For the text-containing cell, return its midpoint in (x, y) coordinate format. 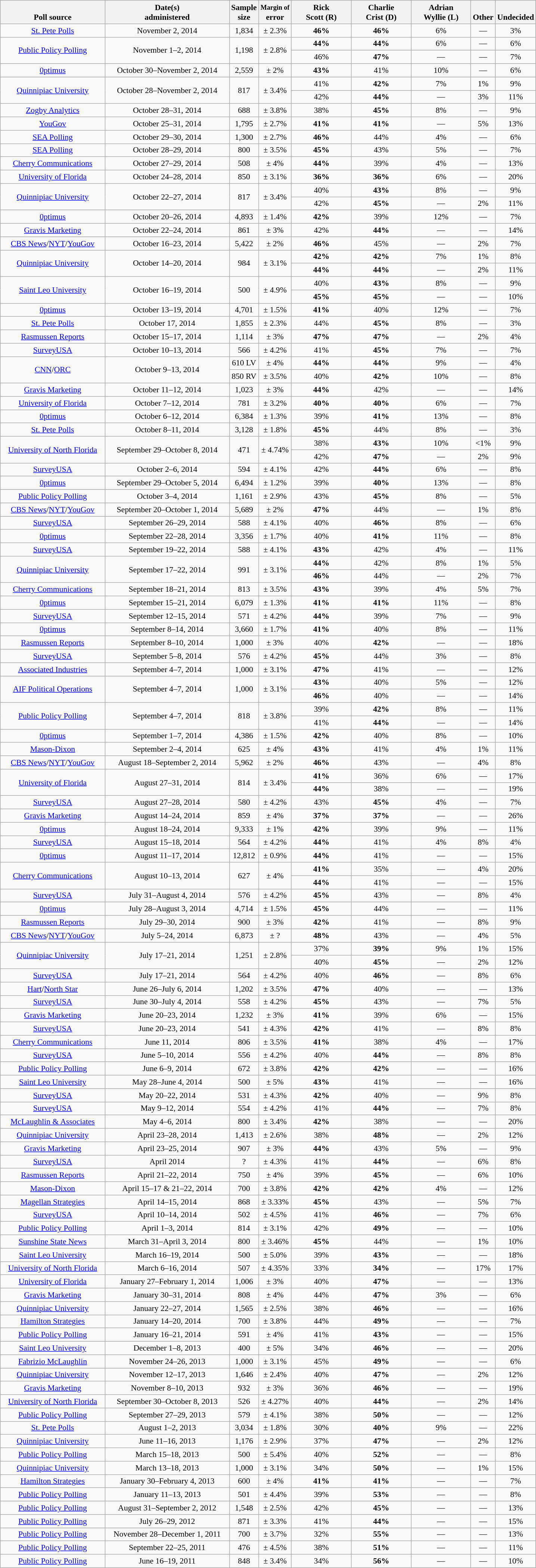
1,413 (244, 1135)
672 (244, 1069)
Hart/North Star (53, 989)
? (244, 1162)
August 14–24, 2014 (167, 816)
33% (321, 1268)
October 14–20, 2014 (167, 263)
September 5–8, 2014 (167, 656)
806 (244, 1042)
781 (244, 403)
541 (244, 1029)
554 (244, 1108)
June 16–19, 2011 (167, 1561)
± 5.4% (275, 1455)
October 9–13, 2014 (167, 370)
Margin oferror (275, 12)
September 15–21, 2014 (167, 603)
November 1–2, 2014 (167, 50)
508 (244, 164)
AdrianWyllie (L) (441, 12)
January 16–21, 2014 (167, 1335)
September 1–7, 2014 (167, 736)
556 (244, 1055)
<1% (483, 443)
AIF Political Operations (53, 689)
907 (244, 1148)
April 10–14, 2014 (167, 1215)
June 30–July 4, 2014 (167, 1002)
March 15–18, 2013 (167, 1455)
April 23–25, 2014 (167, 1148)
1,795 (244, 124)
Fabrizio McLaughlin (53, 1361)
October 22–27, 2014 (167, 197)
October 28–31, 2014 (167, 111)
November 8–10, 2013 (167, 1388)
July 28–August 3, 2014 (167, 909)
December 1–8, 2013 (167, 1348)
July 31–August 4, 2014 (167, 896)
January 27–February 1, 2014 (167, 1282)
1,114 (244, 337)
April 15–17 & 21–22, 2014 (167, 1188)
November 12–17, 2013 (167, 1375)
26% (515, 816)
± 1.2% (275, 483)
October 7–12, 2014 (167, 403)
1,198 (244, 50)
August 10–13, 2014 (167, 876)
531 (244, 1095)
± 3.7% (275, 1534)
52% (381, 1455)
848 (244, 1561)
591 (244, 1335)
July 29–30, 2014 (167, 922)
April 2014 (167, 1162)
June 11, 2014 (167, 1042)
625 (244, 749)
± 2.6% (275, 1135)
571 (244, 616)
August 27–28, 2014 (167, 802)
1,565 (244, 1308)
526 (244, 1401)
September 29–October 8, 2014 (167, 450)
3,356 (244, 536)
September 19–22, 2014 (167, 550)
October 20–26, 2014 (167, 217)
1,834 (244, 31)
1,251 (244, 956)
October 8–11, 2014 (167, 430)
March 31–April 3, 2014 (167, 1242)
4,893 (244, 217)
August 27–31, 2014 (167, 782)
June 5–10, 2014 (167, 1055)
January 22–27, 2014 (167, 1308)
March 16–19, 2014 (167, 1255)
October 16–23, 2014 (167, 244)
991 (244, 569)
501 (244, 1495)
August 15–18, 2014 (167, 842)
30% (321, 1428)
YouGov (53, 124)
1,023 (244, 390)
October 13–19, 2014 (167, 310)
± 3.46% (275, 1242)
October 24–28, 2014 (167, 177)
± 1.4% (275, 217)
July 5–24, 2014 (167, 935)
400 (244, 1348)
RickScott (R) (321, 12)
August 31–September 2, 2012 (167, 1508)
Sunshine State News (53, 1242)
1,161 (244, 497)
± 4.27% (275, 1401)
± ? (275, 935)
October 15–17, 2014 (167, 337)
September 29–October 5, 2014 (167, 483)
1,202 (244, 989)
October 30–November 2, 2014 (167, 71)
600 (244, 1481)
April 1–3, 2014 (167, 1228)
May 9–12, 2014 (167, 1108)
1,232 (244, 1015)
± 4.35% (275, 1268)
September 30–October 8, 2013 (167, 1401)
October 17, 2014 (167, 324)
September 22–28, 2014 (167, 536)
January 11–13, 2013 (167, 1495)
984 (244, 263)
859 (244, 816)
55% (381, 1534)
September 20–October 1, 2014 (167, 510)
932 (244, 1388)
April 21–22, 2014 (167, 1175)
April 23–28, 2014 (167, 1135)
610 LV (244, 363)
22% (515, 1428)
± 4.9% (275, 290)
August 1–2, 2013 (167, 1428)
1,855 (244, 324)
September 26–29, 2014 (167, 523)
McLaughlin & Associates (53, 1122)
November 2, 2014 (167, 31)
May 28–June 4, 2014 (167, 1082)
507 (244, 1268)
± 0.9% (275, 856)
± 1% (275, 829)
July 26–29, 2012 (167, 1521)
3,034 (244, 1428)
818 (244, 716)
January 30–31, 2014 (167, 1295)
56% (381, 1561)
558 (244, 1002)
6,384 (244, 417)
September 12–15, 2014 (167, 616)
June 6–9, 2014 (167, 1069)
October 28–29, 2014 (167, 150)
Poll source (53, 12)
Samplesize (244, 12)
± 4.74% (275, 450)
12,812 (244, 856)
3,660 (244, 630)
± 3.33% (275, 1202)
± 3.2% (275, 403)
January 30–February 4, 2013 (167, 1481)
53% (381, 1495)
5,422 (244, 244)
August 18–September 2, 2014 (167, 763)
Undecided (515, 12)
580 (244, 802)
June 26–July 6, 2014 (167, 989)
868 (244, 1202)
Date(s)administered (167, 12)
± 2.4% (275, 1375)
1,006 (244, 1282)
January 14–20, 2014 (167, 1321)
June 11–16, 2013 (167, 1441)
471 (244, 450)
October 10–13, 2014 (167, 350)
1,548 (244, 1508)
August 11–17, 2014 (167, 856)
627 (244, 876)
808 (244, 1295)
4,714 (244, 909)
6,873 (244, 935)
± 3.3% (275, 1521)
October 6–12, 2014 (167, 417)
566 (244, 350)
September 22–25, 2011 (167, 1548)
813 (244, 590)
579 (244, 1415)
51% (381, 1548)
Zogby Analytics (53, 111)
3,128 (244, 430)
CharlieCrist (D) (381, 12)
October 27–29, 2014 (167, 164)
September 8–10, 2014 (167, 643)
871 (244, 1521)
6,494 (244, 483)
1,176 (244, 1441)
October 28–November 2, 2014 (167, 90)
1,646 (244, 1375)
Magellan Strategies (53, 1202)
September 17–22, 2014 (167, 569)
Associated Industries (53, 669)
861 (244, 230)
September 27–29, 2013 (167, 1415)
850 RV (244, 377)
900 (244, 922)
November 28–December 1, 2011 (167, 1534)
May 4–6, 2014 (167, 1122)
October 25–31, 2014 (167, 124)
November 24–26, 2013 (167, 1361)
4,701 (244, 310)
5,689 (244, 510)
4,386 (244, 736)
April 14–15, 2014 (167, 1202)
2,559 (244, 71)
502 (244, 1215)
1,300 (244, 137)
October 2–6, 2014 (167, 470)
476 (244, 1548)
CNN/ORC (53, 370)
May 20–22, 2014 (167, 1095)
October 3–4, 2014 (167, 497)
32% (321, 1534)
August 18–24, 2014 (167, 829)
6,079 (244, 603)
October 16–19, 2014 (167, 290)
594 (244, 470)
September 2–4, 2014 (167, 749)
September 8–14, 2014 (167, 630)
5,962 (244, 763)
October 29–30, 2014 (167, 137)
35% (381, 869)
March 13–18, 2013 (167, 1468)
September 18–21, 2014 (167, 590)
850 (244, 177)
± 4.4% (275, 1495)
688 (244, 111)
March 6–16, 2014 (167, 1268)
750 (244, 1175)
Other (483, 12)
± 5.0% (275, 1255)
9,333 (244, 829)
October 22–24, 2014 (167, 230)
October 11–12, 2014 (167, 390)
